Pinpoint the cell where the given text exists, returning its (X, Y) midpoint coordinate. 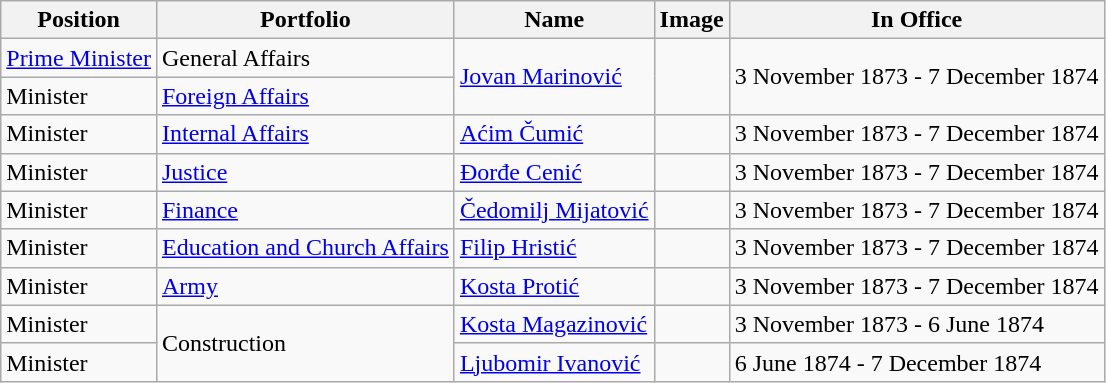
Ljubomir Ivanović (554, 362)
Internal Affairs (305, 134)
Đorđe Cenić (554, 172)
Prime Minister (79, 58)
6 June 1874 - 7 December 1874 (916, 362)
In Office (916, 20)
Construction (305, 343)
Portfolio (305, 20)
Position (79, 20)
Čedomilj Mijatović (554, 210)
Image (692, 20)
Name (554, 20)
Jovan Marinović (554, 77)
Education and Church Affairs (305, 248)
Justice (305, 172)
Foreign Affairs (305, 96)
Kosta Protić (554, 286)
Aćim Čumić (554, 134)
General Affairs (305, 58)
3 November 1873 - 6 June 1874 (916, 324)
Filip Hristić (554, 248)
Kosta Magazinović (554, 324)
Army (305, 286)
Finance (305, 210)
